Locate the cell with the specified text and output its (X, Y) center coordinate. 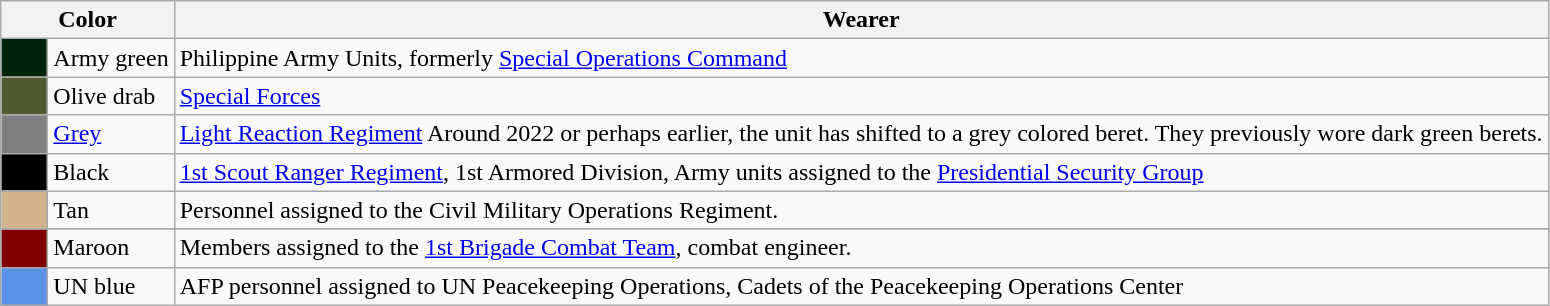
Olive drab (111, 96)
UN blue (111, 286)
Maroon (111, 248)
Black (111, 172)
Personnel assigned to the Civil Military Operations Regiment. (861, 210)
1st Scout Ranger Regiment, 1st Armored Division, Army units assigned to the Presidential Security Group (861, 172)
Color (88, 20)
Members assigned to the 1st Brigade Combat Team, combat engineer. (861, 248)
Tan (111, 210)
Army green (111, 58)
Wearer (861, 20)
Light Reaction Regiment Around 2022 or perhaps earlier, the unit has shifted to a grey colored beret. They previously wore dark green berets. (861, 134)
Philippine Army Units, formerly Special Operations Command (861, 58)
Special Forces (861, 96)
Grey (111, 134)
AFP personnel assigned to UN Peacekeeping Operations, Cadets of the Peacekeeping Operations Center (861, 286)
